Search for the cell housing the specified text and yield its (X, Y) center coordinate. 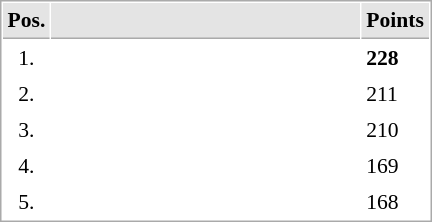
4. (26, 165)
2. (26, 93)
210 (396, 129)
228 (396, 57)
169 (396, 165)
5. (26, 201)
Pos. (26, 21)
211 (396, 93)
168 (396, 201)
Points (396, 21)
1. (26, 57)
3. (26, 129)
